For the text-containing cell, return its midpoint in (x, y) coordinate format. 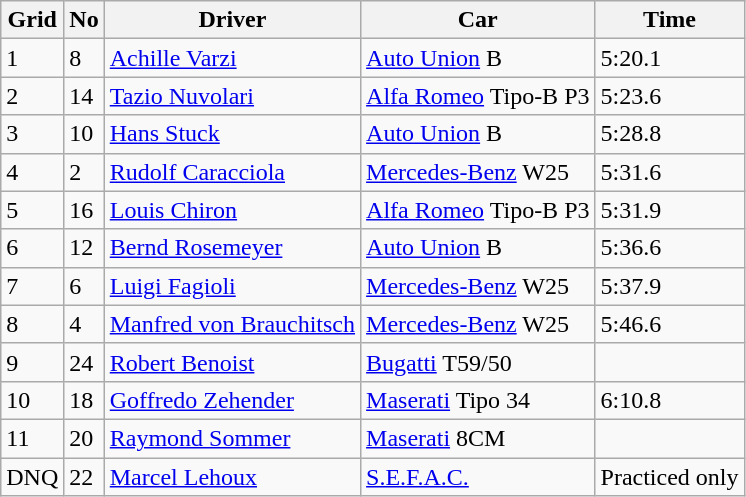
S.E.F.A.C. (478, 477)
24 (84, 362)
Car (478, 20)
7 (32, 286)
Tazio Nuvolari (232, 96)
3 (32, 134)
Time (670, 20)
Goffredo Zehender (232, 400)
12 (84, 248)
Marcel Lehoux (232, 477)
5:36.6 (670, 248)
5:37.9 (670, 286)
1 (32, 58)
No (84, 20)
11 (32, 438)
Manfred von Brauchitsch (232, 324)
5:46.6 (670, 324)
5:31.9 (670, 210)
Maserati 8CM (478, 438)
16 (84, 210)
Louis Chiron (232, 210)
9 (32, 362)
5:28.8 (670, 134)
18 (84, 400)
Practiced only (670, 477)
6:10.8 (670, 400)
Bernd Rosemeyer (232, 248)
Rudolf Caracciola (232, 172)
Luigi Fagioli (232, 286)
14 (84, 96)
Bugatti T59/50 (478, 362)
5:31.6 (670, 172)
Robert Benoist (232, 362)
20 (84, 438)
Raymond Sommer (232, 438)
22 (84, 477)
DNQ (32, 477)
Achille Varzi (232, 58)
5:23.6 (670, 96)
5:20.1 (670, 58)
Hans Stuck (232, 134)
Driver (232, 20)
Maserati Tipo 34 (478, 400)
Grid (32, 20)
5 (32, 210)
